Return the [x, y] coordinate for the center point of the cell that contains the specified text.  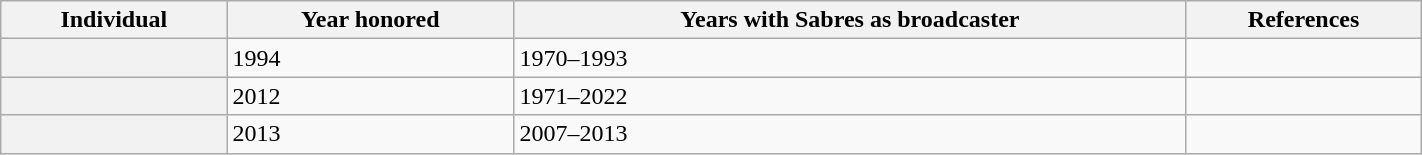
Individual [114, 20]
2012 [370, 96]
2007–2013 [850, 134]
Years with Sabres as broadcaster [850, 20]
2013 [370, 134]
1971–2022 [850, 96]
References [1304, 20]
1970–1993 [850, 58]
Year honored [370, 20]
1994 [370, 58]
